Pinpoint the cell where the given text exists, returning its (X, Y) midpoint coordinate. 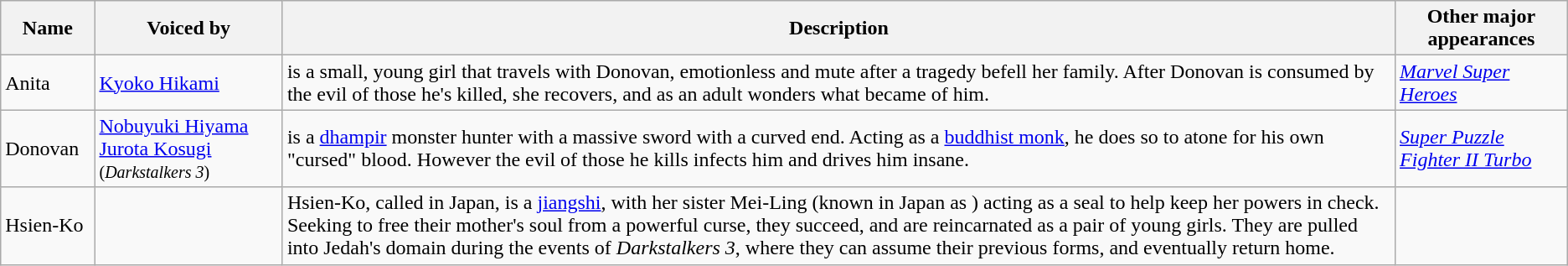
Super Puzzle Fighter II Turbo (1482, 149)
Hsien-Ko (48, 226)
Kyoko Hikami (188, 82)
Description (838, 29)
Other major appearances (1482, 29)
Voiced by (188, 29)
Marvel Super Heroes (1482, 82)
Donovan (48, 149)
Name (48, 29)
Nobuyuki HiyamaJurota Kosugi (Darkstalkers 3) (188, 149)
Anita (48, 82)
